For the text-containing cell, return its midpoint in [x, y] coordinate format. 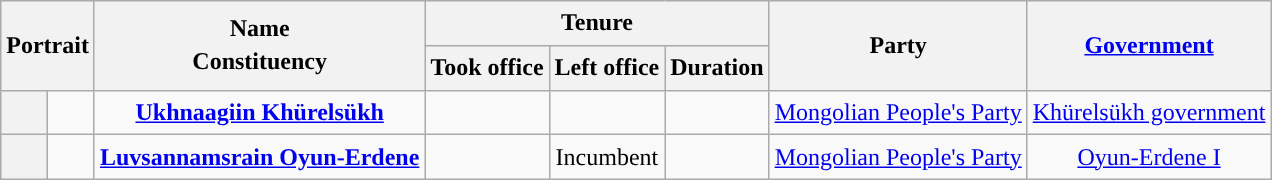
Luvsannamsrain Oyun-Erdene [259, 158]
Left office [607, 68]
Duration [717, 68]
Took office [487, 68]
Incumbent [607, 158]
Tenure [597, 24]
Portrait [48, 46]
Party [898, 46]
Government [1149, 46]
Oyun-Erdene I [1149, 158]
Khürelsükh government [1149, 112]
NameConstituency [259, 46]
Ukhnaagiin Khürelsükh [259, 112]
